Detect which cell encompasses the target text, then output its (x, y) center coordinate. 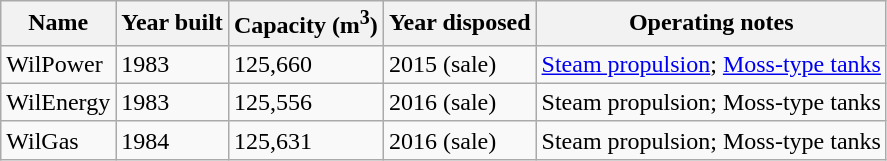
WilGas (58, 140)
Name (58, 24)
Operating notes (711, 24)
125,631 (306, 140)
125,556 (306, 102)
1984 (172, 140)
WilPower (58, 64)
Year built (172, 24)
2015 (sale) (460, 64)
125,660 (306, 64)
WilEnergy (58, 102)
Year disposed (460, 24)
Capacity (m3) (306, 24)
